Detect which cell encompasses the target text, then output its (X, Y) center coordinate. 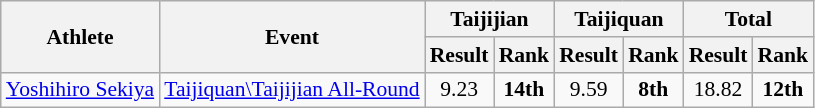
14th (524, 90)
9.23 (460, 90)
8th (654, 90)
Total (748, 19)
18.82 (718, 90)
Taijiquan\Taijijian All-Round (292, 90)
Athlete (80, 36)
12th (784, 90)
Yoshihiro Sekiya (80, 90)
9.59 (588, 90)
Taijijian (490, 19)
Event (292, 36)
Taijiquan (618, 19)
